Locate the cell with the specified text and output its (x, y) center coordinate. 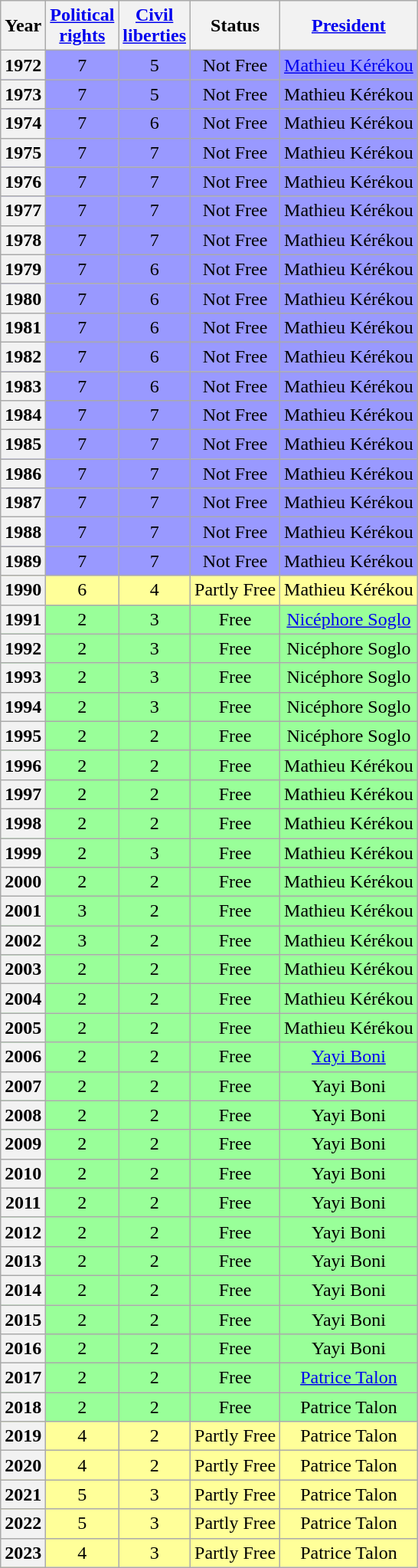
2009 (23, 1144)
2019 (23, 1436)
1993 (23, 677)
2015 (23, 1319)
2017 (23, 1378)
2010 (23, 1173)
1977 (23, 211)
Politicalrights (83, 26)
Year (23, 26)
1996 (23, 765)
2021 (23, 1494)
1979 (23, 269)
1990 (23, 590)
1994 (23, 707)
1985 (23, 444)
1988 (23, 532)
2005 (23, 1028)
2006 (23, 1057)
1981 (23, 327)
2011 (23, 1202)
1974 (23, 123)
2014 (23, 1290)
2001 (23, 911)
2000 (23, 882)
1978 (23, 240)
1976 (23, 182)
1998 (23, 823)
1995 (23, 736)
Status (236, 26)
2007 (23, 1086)
President (349, 26)
1997 (23, 794)
1980 (23, 298)
2022 (23, 1524)
2018 (23, 1407)
1989 (23, 561)
2002 (23, 940)
2008 (23, 1115)
1991 (23, 619)
2020 (23, 1465)
1987 (23, 503)
1983 (23, 385)
1982 (23, 356)
1972 (23, 65)
2012 (23, 1232)
2023 (23, 1553)
2004 (23, 999)
1984 (23, 415)
1986 (23, 474)
2016 (23, 1349)
1999 (23, 853)
1992 (23, 648)
2003 (23, 969)
1975 (23, 153)
2013 (23, 1261)
1973 (23, 94)
Civilliberties (155, 26)
